Output the (X, Y) coordinate of the center of the cell containing the given text.  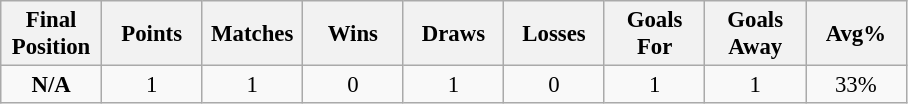
Final Position (52, 34)
Matches (252, 34)
Avg% (856, 34)
Goals For (654, 34)
N/A (52, 85)
Wins (354, 34)
33% (856, 85)
Draws (454, 34)
Points (152, 34)
Goals Away (756, 34)
Losses (554, 34)
